Extract the [X, Y] coordinate from the center of the cell holding the provided text.  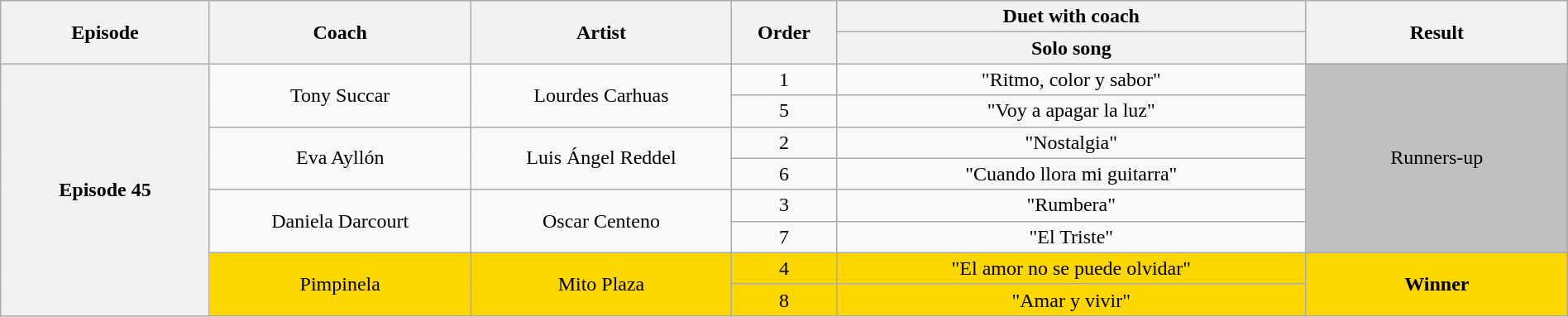
Daniela Darcourt [340, 221]
7 [784, 237]
Oscar Centeno [601, 221]
"Cuando llora mi guitarra" [1071, 174]
"Ritmo, color y sabor" [1071, 79]
"El Triste" [1071, 237]
8 [784, 300]
"Voy a apagar la luz" [1071, 111]
Tony Succar [340, 95]
2 [784, 142]
4 [784, 268]
Episode [106, 32]
"El amor no se puede olvidar" [1071, 268]
Winner [1437, 284]
Coach [340, 32]
Episode 45 [106, 190]
Result [1437, 32]
1 [784, 79]
Order [784, 32]
5 [784, 111]
"Nostalgia" [1071, 142]
Artist [601, 32]
"Amar y vivir" [1071, 300]
Mito Plaza [601, 284]
Eva Ayllón [340, 158]
Lourdes Carhuas [601, 95]
6 [784, 174]
Solo song [1071, 48]
Pimpinela [340, 284]
3 [784, 205]
Duet with coach [1071, 17]
"Rumbera" [1071, 205]
Runners-up [1437, 158]
Luis Ángel Reddel [601, 158]
